Provide the [X, Y] coordinate of the cell's center where the given text is located.  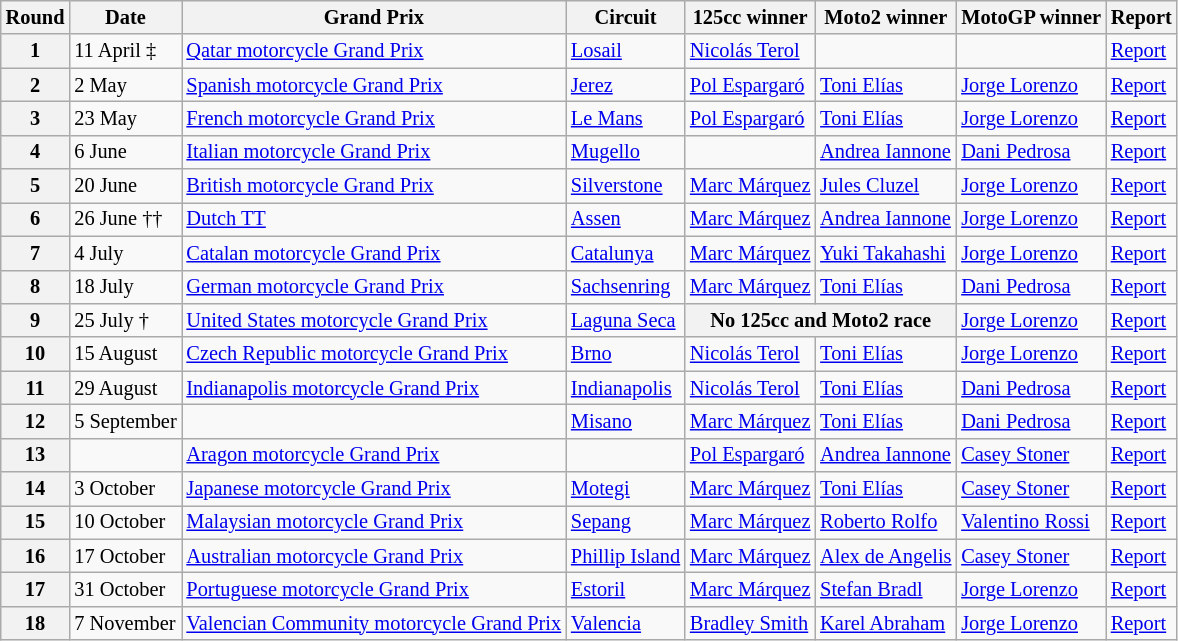
7 [36, 253]
Round [36, 17]
Le Mans [626, 118]
Grand Prix [374, 17]
3 [36, 118]
Misano [626, 421]
26 June †† [125, 219]
Karel Abraham [886, 623]
Yuki Takahashi [886, 253]
3 October [125, 489]
French motorcycle Grand Prix [374, 118]
Brno [626, 354]
5 September [125, 421]
Indianapolis motorcycle Grand Prix [374, 388]
10 [36, 354]
125cc winner [750, 17]
15 August [125, 354]
10 October [125, 522]
17 [36, 589]
18 [36, 623]
4 [36, 152]
Assen [626, 219]
Phillip Island [626, 556]
7 November [125, 623]
8 [36, 287]
British motorcycle Grand Prix [374, 186]
Motegi [626, 489]
Sepang [626, 522]
Czech Republic motorcycle Grand Prix [374, 354]
Silverstone [626, 186]
Alex de Angelis [886, 556]
4 July [125, 253]
Valencian Community motorcycle Grand Prix [374, 623]
15 [36, 522]
1 [36, 51]
12 [36, 421]
Japanese motorcycle Grand Prix [374, 489]
16 [36, 556]
29 August [125, 388]
25 July † [125, 320]
Circuit [626, 17]
6 [36, 219]
20 June [125, 186]
9 [36, 320]
2 May [125, 85]
14 [36, 489]
17 October [125, 556]
United States motorcycle Grand Prix [374, 320]
23 May [125, 118]
German motorcycle Grand Prix [374, 287]
Jerez [626, 85]
Valencia [626, 623]
Date [125, 17]
Catalunya [626, 253]
No 125cc and Moto2 race [820, 320]
18 July [125, 287]
Moto2 winner [886, 17]
Portuguese motorcycle Grand Prix [374, 589]
Sachsenring [626, 287]
MotoGP winner [1031, 17]
Spanish motorcycle Grand Prix [374, 85]
Catalan motorcycle Grand Prix [374, 253]
2 [36, 85]
Mugello [626, 152]
Stefan Bradl [886, 589]
Aragon motorcycle Grand Prix [374, 455]
Indianapolis [626, 388]
11 April ‡ [125, 51]
6 June [125, 152]
Bradley Smith [750, 623]
31 October [125, 589]
Italian motorcycle Grand Prix [374, 152]
Dutch TT [374, 219]
Laguna Seca [626, 320]
Malaysian motorcycle Grand Prix [374, 522]
13 [36, 455]
Jules Cluzel [886, 186]
Roberto Rolfo [886, 522]
Estoril [626, 589]
Qatar motorcycle Grand Prix [374, 51]
Losail [626, 51]
11 [36, 388]
Australian motorcycle Grand Prix [374, 556]
Valentino Rossi [1031, 522]
5 [36, 186]
